Locate the cell with the specified text and output its (X, Y) center coordinate. 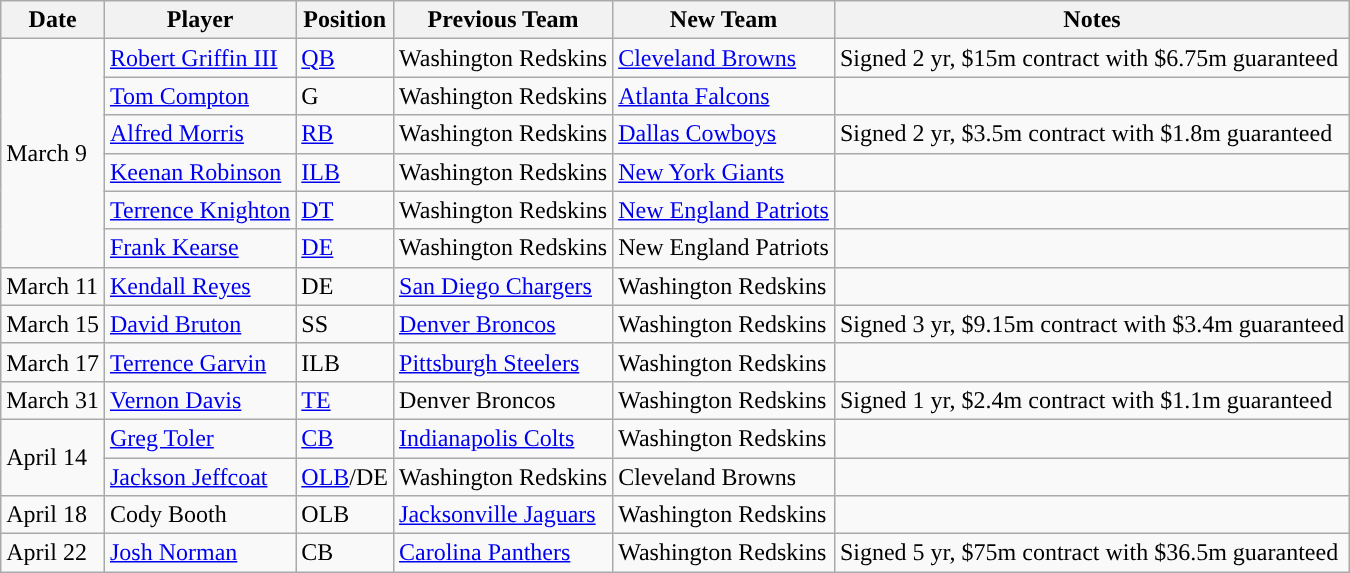
QB (345, 58)
Carolina Panthers (504, 553)
Frank Kearse (200, 248)
Keenan Robinson (200, 172)
March 15 (53, 324)
Jacksonville Jaguars (504, 515)
Indianapolis Colts (504, 438)
Greg Toler (200, 438)
March 17 (53, 362)
Kendall Reyes (200, 286)
Cody Booth (200, 515)
Vernon Davis (200, 400)
New York Giants (724, 172)
SS (345, 324)
Alfred Morris (200, 134)
New Team (724, 20)
Signed 2 yr, $3.5m contract with $1.8m guaranteed (1092, 134)
RB (345, 134)
April 22 (53, 553)
Previous Team (504, 20)
Jackson Jeffcoat (200, 477)
Terrence Garvin (200, 362)
Robert Griffin III (200, 58)
G (345, 96)
Signed 3 yr, $9.15m contract with $3.4m guaranteed (1092, 324)
Atlanta Falcons (724, 96)
Pittsburgh Steelers (504, 362)
Tom Compton (200, 96)
David Bruton (200, 324)
Signed 1 yr, $2.4m contract with $1.1m guaranteed (1092, 400)
Position (345, 20)
Terrence Knighton (200, 210)
March 9 (53, 153)
OLB/DE (345, 477)
April 18 (53, 515)
Josh Norman (200, 553)
March 31 (53, 400)
OLB (345, 515)
Signed 5 yr, $75m contract with $36.5m guaranteed (1092, 553)
Player (200, 20)
Dallas Cowboys (724, 134)
Notes (1092, 20)
Date (53, 20)
Signed 2 yr, $15m contract with $6.75m guaranteed (1092, 58)
DT (345, 210)
April 14 (53, 457)
TE (345, 400)
March 11 (53, 286)
San Diego Chargers (504, 286)
